Search for the cell housing the specified text and yield its (x, y) center coordinate. 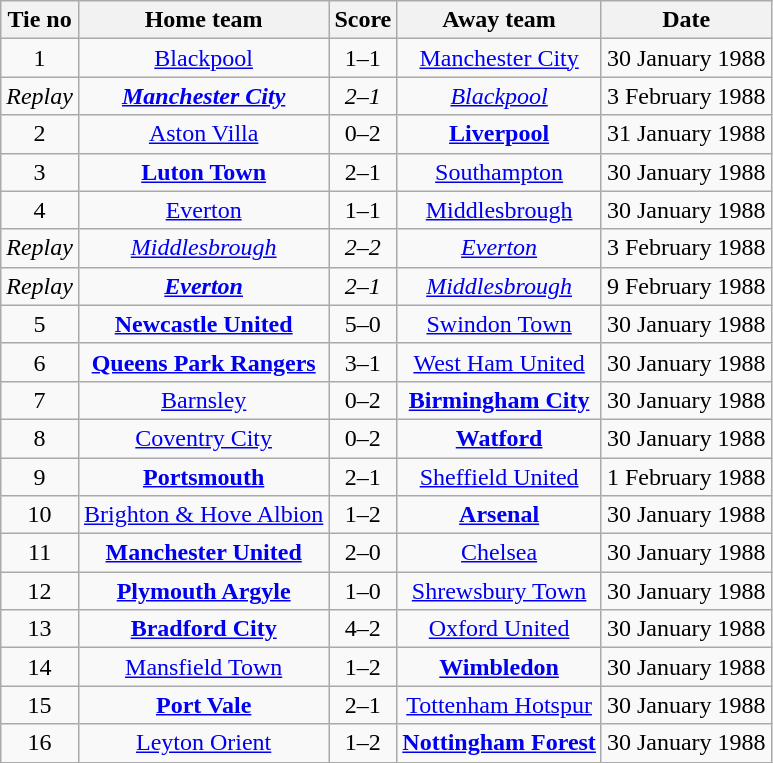
12 (40, 591)
Mansfield Town (203, 667)
8 (40, 438)
6 (40, 362)
Portsmouth (203, 477)
3 (40, 172)
Tottenham Hotspur (500, 705)
Arsenal (500, 515)
Liverpool (500, 134)
4–2 (363, 629)
5 (40, 324)
7 (40, 400)
Score (363, 20)
Chelsea (500, 553)
Bradford City (203, 629)
Wimbledon (500, 667)
Coventry City (203, 438)
15 (40, 705)
4 (40, 210)
Southampton (500, 172)
Manchester United (203, 553)
14 (40, 667)
1 (40, 58)
2 (40, 134)
13 (40, 629)
Nottingham Forest (500, 743)
1–0 (363, 591)
9 (40, 477)
Away team (500, 20)
9 February 1988 (686, 286)
Oxford United (500, 629)
Brighton & Hove Albion (203, 515)
2–0 (363, 553)
Sheffield United (500, 477)
Watford (500, 438)
5–0 (363, 324)
Shrewsbury Town (500, 591)
Plymouth Argyle (203, 591)
Luton Town (203, 172)
11 (40, 553)
Birmingham City (500, 400)
31 January 1988 (686, 134)
2–2 (363, 248)
Port Vale (203, 705)
Newcastle United (203, 324)
Barnsley (203, 400)
West Ham United (500, 362)
Queens Park Rangers (203, 362)
Tie no (40, 20)
1 February 1988 (686, 477)
Aston Villa (203, 134)
16 (40, 743)
Date (686, 20)
Swindon Town (500, 324)
10 (40, 515)
Home team (203, 20)
Leyton Orient (203, 743)
3–1 (363, 362)
